Extract the (x, y) coordinate from the center of the cell holding the provided text.  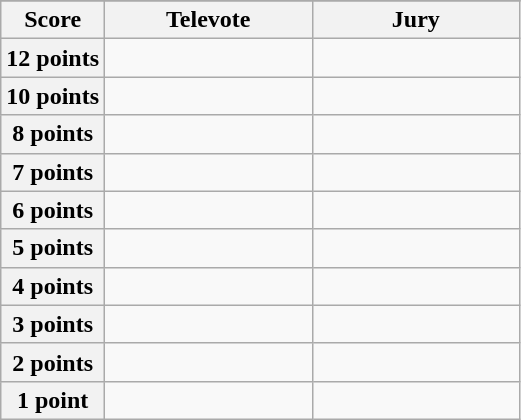
Televote (209, 20)
8 points (53, 134)
5 points (53, 248)
Score (53, 20)
7 points (53, 172)
12 points (53, 58)
4 points (53, 286)
10 points (53, 96)
2 points (53, 362)
6 points (53, 210)
3 points (53, 324)
Jury (416, 20)
1 point (53, 400)
